Capture the cell that displays the provided text and extract its [X, Y] central coordinate. 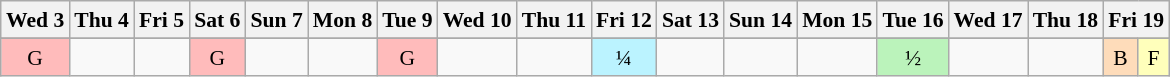
Tue 16 [912, 20]
Sat 13 [690, 20]
F [1154, 56]
Wed 17 [988, 20]
B [1120, 56]
¼ [624, 56]
Mon 8 [342, 20]
½ [912, 56]
Fri 12 [624, 20]
Sat 6 [217, 20]
Thu 18 [1066, 20]
Sun 7 [276, 20]
Fri 5 [162, 20]
Fri 19 [1136, 20]
Wed 3 [35, 20]
Mon 15 [837, 20]
Sun 14 [760, 20]
Thu 4 [102, 20]
Tue 9 [407, 20]
Wed 10 [478, 20]
Thu 11 [554, 20]
